For the text-containing cell, return its midpoint in [x, y] coordinate format. 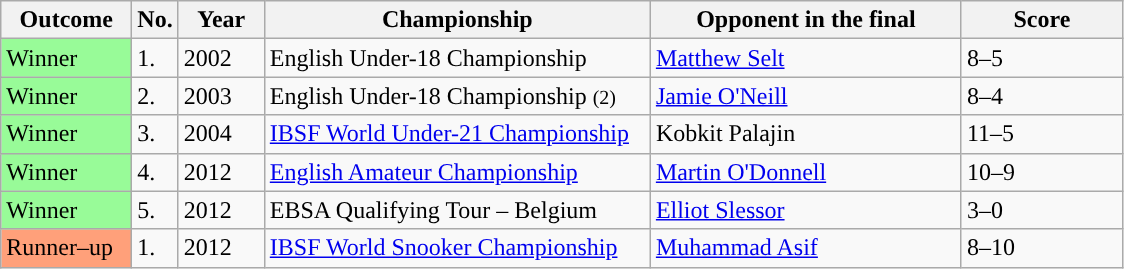
2002 [221, 58]
IBSF World Under-21 Championship [457, 134]
3–0 [1042, 210]
Muhammad Asif [806, 248]
Elliot Slessor [806, 210]
Year [221, 20]
English Under-18 Championship [457, 58]
No. [155, 20]
English Under-18 Championship (2) [457, 96]
Martin O'Donnell [806, 172]
8–10 [1042, 248]
10–9 [1042, 172]
8–4 [1042, 96]
EBSA Qualifying Tour – Belgium [457, 210]
Kobkit Palajin [806, 134]
11–5 [1042, 134]
Championship [457, 20]
3. [155, 134]
IBSF World Snooker Championship [457, 248]
2003 [221, 96]
2. [155, 96]
Runner–up [66, 248]
Matthew Selt [806, 58]
8–5 [1042, 58]
5. [155, 210]
English Amateur Championship [457, 172]
Score [1042, 20]
Outcome [66, 20]
Jamie O'Neill [806, 96]
2004 [221, 134]
4. [155, 172]
Opponent in the final [806, 20]
